Output the [x, y] coordinate of the center of the cell containing the given text.  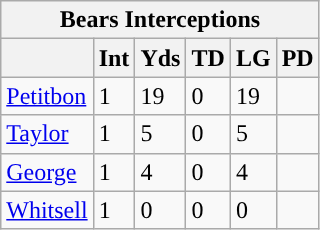
Whitsell [47, 210]
Bears Interceptions [160, 20]
George [47, 172]
PD [298, 58]
Int [114, 58]
Petitbon [47, 96]
Yds [160, 58]
TD [208, 58]
LG [253, 58]
Taylor [47, 134]
